Return the [X, Y] coordinate for the center point of the cell that contains the specified text.  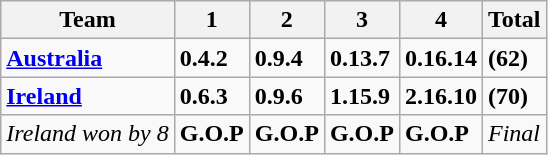
1.15.9 [362, 96]
4 [440, 20]
Ireland won by 8 [88, 134]
2.16.10 [440, 96]
2 [286, 20]
Final [515, 134]
0.9.6 [286, 96]
0.9.4 [286, 58]
Australia [88, 58]
(62) [515, 58]
(70) [515, 96]
Ireland [88, 96]
Team [88, 20]
0.4.2 [212, 58]
0.6.3 [212, 96]
0.13.7 [362, 58]
0.16.14 [440, 58]
1 [212, 20]
3 [362, 20]
Total [515, 20]
